Pinpoint the cell where the given text exists, returning its (x, y) midpoint coordinate. 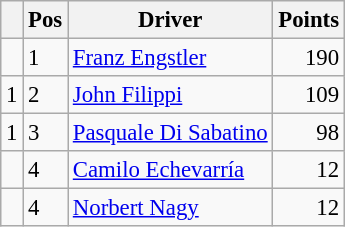
98 (308, 133)
Pos (46, 20)
Camilo Echevarría (170, 170)
Driver (170, 20)
John Filippi (170, 95)
Pasquale Di Sabatino (170, 133)
Points (308, 20)
3 (46, 133)
190 (308, 58)
Norbert Nagy (170, 208)
Franz Engstler (170, 58)
109 (308, 95)
2 (46, 95)
